For the text-containing cell, return its midpoint in [x, y] coordinate format. 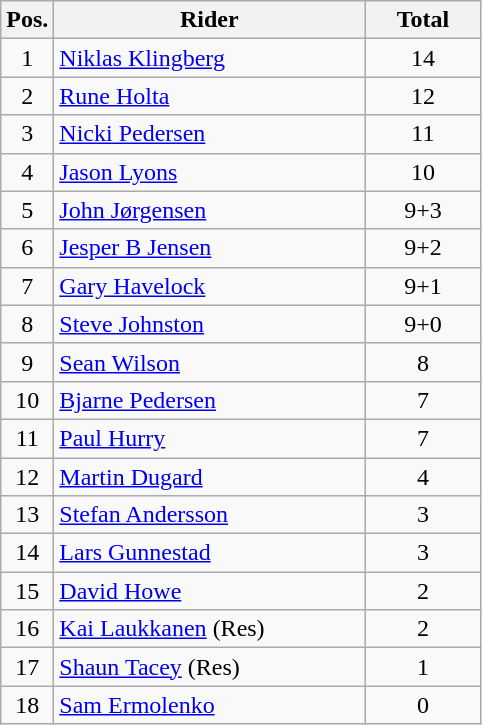
Lars Gunnestad [210, 553]
Pos. [28, 20]
9+1 [423, 286]
9 [28, 362]
5 [28, 210]
18 [28, 705]
15 [28, 591]
9+2 [423, 248]
Jason Lyons [210, 172]
John Jørgensen [210, 210]
Sam Ermolenko [210, 705]
16 [28, 629]
Total [423, 20]
9+0 [423, 324]
Steve Johnston [210, 324]
Niklas Klingberg [210, 58]
0 [423, 705]
Rune Holta [210, 96]
Shaun Tacey (Res) [210, 667]
Jesper B Jensen [210, 248]
17 [28, 667]
David Howe [210, 591]
Gary Havelock [210, 286]
Paul Hurry [210, 438]
Sean Wilson [210, 362]
Nicki Pedersen [210, 134]
Martin Dugard [210, 477]
Kai Laukkanen (Res) [210, 629]
Rider [210, 20]
Bjarne Pedersen [210, 400]
Stefan Andersson [210, 515]
6 [28, 248]
13 [28, 515]
9+3 [423, 210]
